Pinpoint the cell where the given text exists, returning its (x, y) midpoint coordinate. 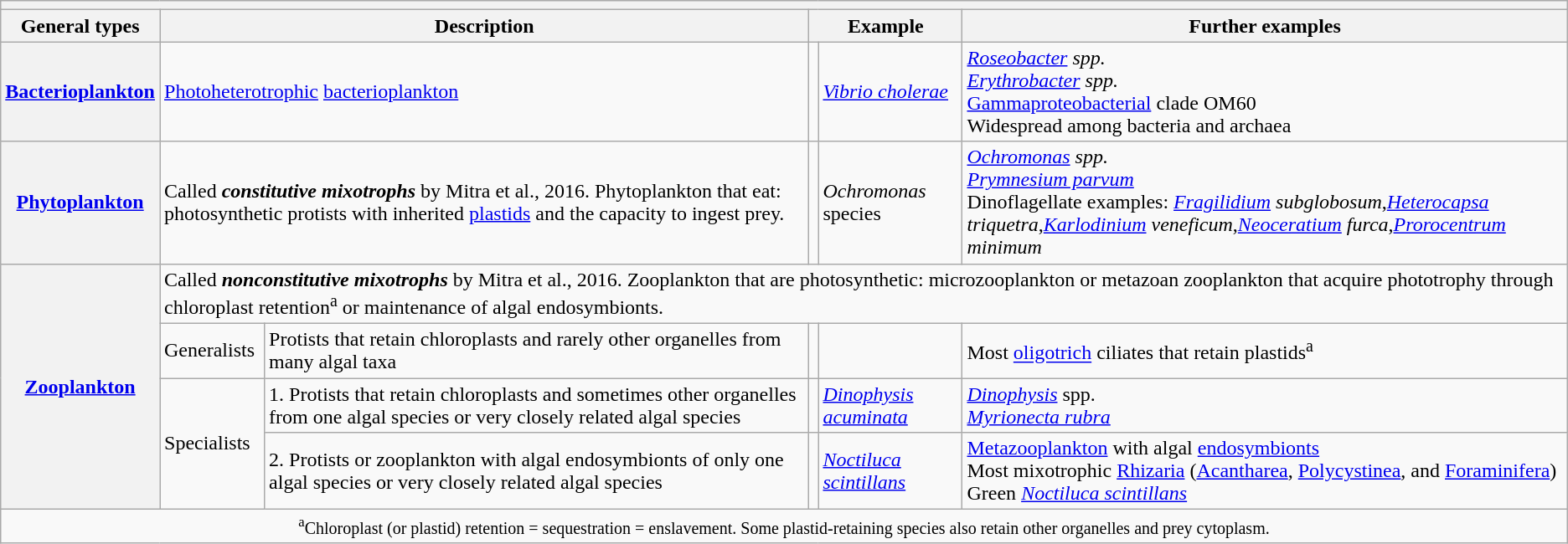
aChloroplast (or plastid) retention = sequestration = enslavement. Some plastid-retaining species also retain other organelles and prey cytoplasm. (784, 526)
Photoheterotrophic bacterioplankton (484, 92)
Bacterioplankton (80, 92)
Metazooplankton with algal endosymbiontsMost mixotrophic Rhizaria (Acantharea, Polycystinea, and Foraminifera)Green Noctiluca scintillans (1265, 471)
Description (484, 26)
Roseobacter spp.Erythrobacter spp.Gammaproteobacterial clade OM60Widespread among bacteria and archaea (1265, 92)
Noctiluca scintillans (890, 471)
1. Protists that retain chloroplasts and sometimes other organelles from one algal species or very closely related algal species (537, 405)
Specialists (211, 444)
Phytoplankton (80, 203)
Dinophysis spp.Myrionecta rubra (1265, 405)
Example (886, 26)
Further examples (1265, 26)
General types (80, 26)
Dinophysis acuminata (890, 405)
2. Protists or zooplankton with algal endosymbionts of only one algal species or very closely related algal species (537, 471)
Most oligotrich ciliates that retain plastidsa (1265, 352)
Generalists (211, 352)
Protists that retain chloroplasts and rarely other organelles from many algal taxa (537, 352)
Zooplankton (80, 387)
Ochromonas species (890, 203)
Vibrio cholerae (890, 92)
